Capture the cell that displays the provided text and extract its [x, y] central coordinate. 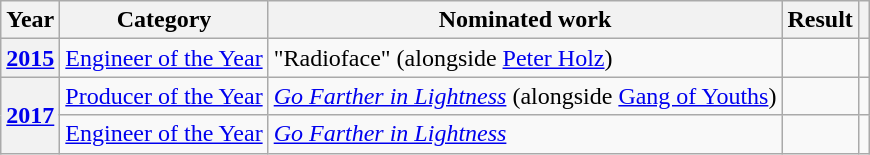
Category [164, 20]
"Radioface" (alongside Peter Holz) [525, 58]
Year [30, 20]
2017 [30, 115]
Producer of the Year [164, 96]
Go Farther in Lightness (alongside Gang of Youths) [525, 96]
Nominated work [525, 20]
Go Farther in Lightness [525, 134]
Result [820, 20]
2015 [30, 58]
